Locate the cell with the specified text and output its [X, Y] center coordinate. 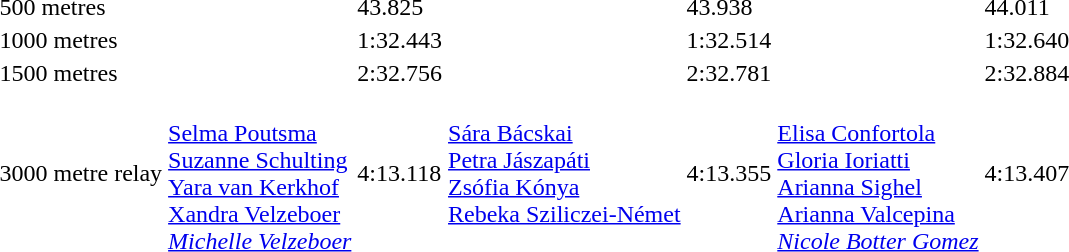
2:32.781 [729, 73]
1:32.514 [729, 40]
1:32.443 [400, 40]
2:32.756 [400, 73]
